Detect which cell encompasses the target text, then output its (X, Y) center coordinate. 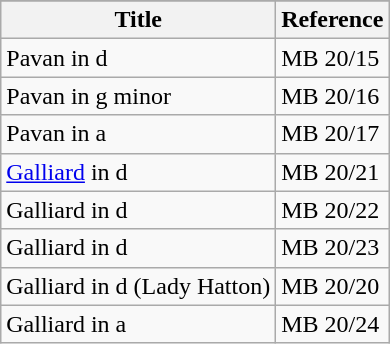
Title (138, 20)
Galliard in d (Lady Hatton) (138, 286)
MB 20/21 (332, 172)
MB 20/16 (332, 96)
Pavan in d (138, 58)
Pavan in a (138, 134)
MB 20/22 (332, 210)
Pavan in g minor (138, 96)
MB 20/20 (332, 286)
MB 20/23 (332, 248)
MB 20/24 (332, 324)
MB 20/15 (332, 58)
Reference (332, 20)
MB 20/17 (332, 134)
Galliard in a (138, 324)
